Extract the [X, Y] coordinate from the center of the cell holding the provided text.  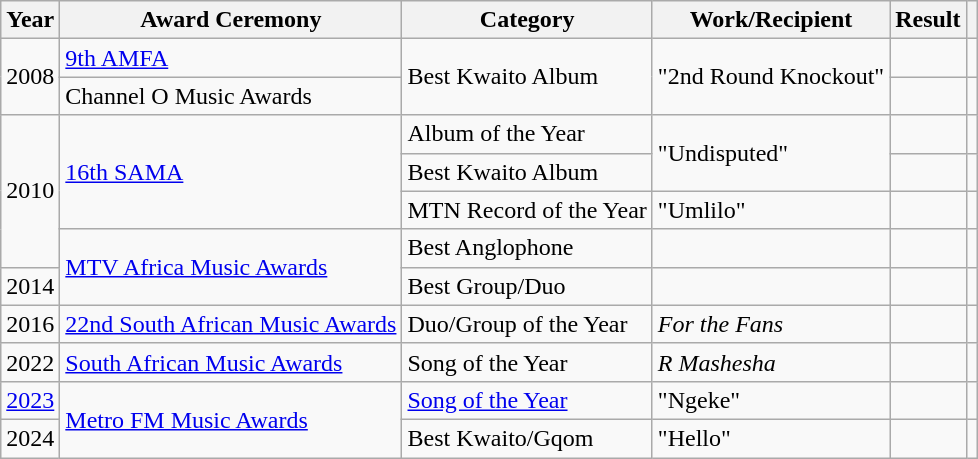
2024 [30, 438]
MTV Africa Music Awards [231, 267]
9th AMFA [231, 58]
Best Anglophone [527, 248]
"Umlilo" [770, 210]
Duo/Group of the Year [527, 324]
Year [30, 20]
2022 [30, 362]
2010 [30, 191]
R Mashesha [770, 362]
Channel O Music Awards [231, 96]
Metro FM Music Awards [231, 419]
For the Fans [770, 324]
2016 [30, 324]
"Hello" [770, 438]
"2nd Round Knockout" [770, 77]
16th SAMA [231, 172]
"Undisputed" [770, 153]
Best Kwaito/Gqom [527, 438]
2023 [30, 400]
Category [527, 20]
Award Ceremony [231, 20]
2014 [30, 286]
Best Group/Duo [527, 286]
South African Music Awards [231, 362]
Work/Recipient [770, 20]
22nd South African Music Awards [231, 324]
"Ngeke" [770, 400]
MTN Record of the Year [527, 210]
Result [928, 20]
2008 [30, 77]
Album of the Year [527, 134]
